Search for the cell housing the specified text and yield its (X, Y) center coordinate. 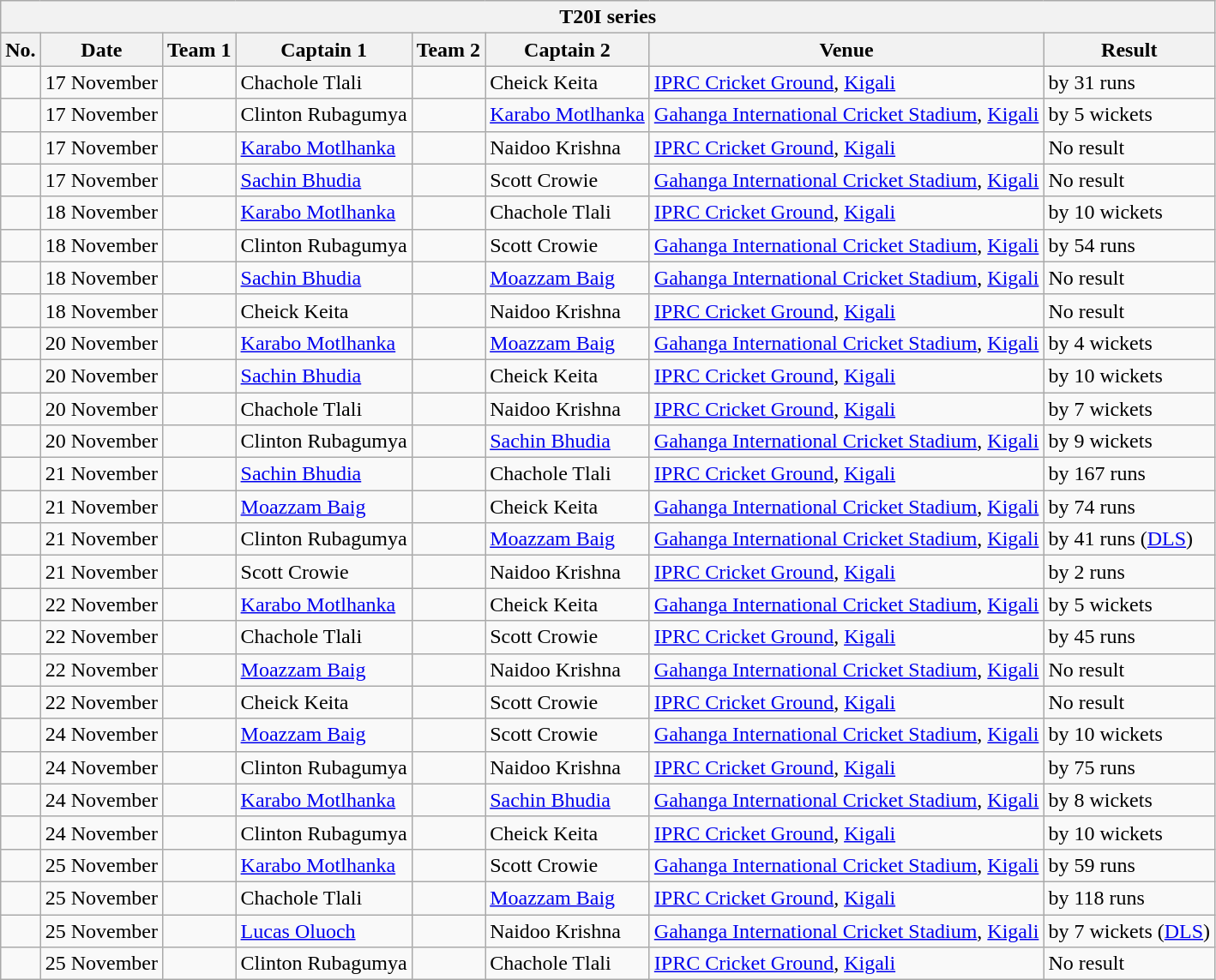
by 7 wickets (DLS) (1129, 930)
by 2 runs (1129, 572)
by 31 runs (1129, 82)
Lucas Oluoch (324, 930)
Captain 2 (568, 50)
by 8 wickets (1129, 800)
Venue (846, 50)
by 59 runs (1129, 865)
Team 2 (448, 50)
by 7 wickets (1129, 409)
by 118 runs (1129, 898)
Result (1129, 50)
by 75 runs (1129, 767)
by 45 runs (1129, 637)
by 4 wickets (1129, 343)
by 54 runs (1129, 245)
by 9 wickets (1129, 442)
by 74 runs (1129, 507)
Team 1 (200, 50)
No. (21, 50)
by 167 runs (1129, 474)
Date (101, 50)
by 41 runs (DLS) (1129, 539)
T20I series (608, 17)
Captain 1 (324, 50)
